Locate the cell with the specified text and output its [X, Y] center coordinate. 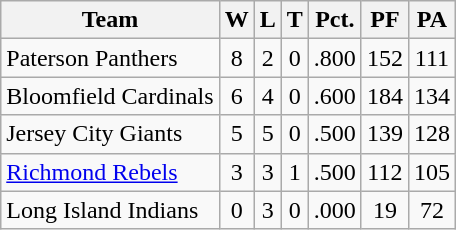
1 [294, 172]
134 [432, 96]
4 [268, 96]
105 [432, 172]
Pct. [334, 20]
2 [268, 58]
152 [384, 58]
8 [236, 58]
L [268, 20]
W [236, 20]
Paterson Panthers [110, 58]
PF [384, 20]
PA [432, 20]
T [294, 20]
Richmond Rebels [110, 172]
.000 [334, 210]
112 [384, 172]
Team [110, 20]
111 [432, 58]
Long Island Indians [110, 210]
19 [384, 210]
139 [384, 134]
6 [236, 96]
128 [432, 134]
.800 [334, 58]
Bloomfield Cardinals [110, 96]
184 [384, 96]
Jersey City Giants [110, 134]
72 [432, 210]
.600 [334, 96]
